Capture the cell that displays the provided text and extract its (X, Y) central coordinate. 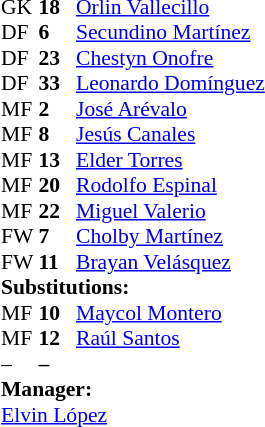
Rodolfo Espinal (170, 185)
Chestyn Onofre (170, 58)
10 (57, 313)
Manager: (133, 389)
Secundino Martínez (170, 33)
11 (57, 262)
Leonardo Domínguez (170, 83)
Jesús Canales (170, 135)
8 (57, 135)
23 (57, 58)
22 (57, 211)
13 (57, 160)
José Arévalo (170, 109)
Cholby Martínez (170, 237)
6 (57, 33)
20 (57, 185)
Miguel Valerio (170, 211)
Brayan Velásquez (170, 262)
12 (57, 339)
Substitutions: (133, 287)
Raúl Santos (170, 339)
2 (57, 109)
7 (57, 237)
Maycol Montero (170, 313)
Elder Torres (170, 160)
33 (57, 83)
